Return (x, y) of the center of cell containing provided text 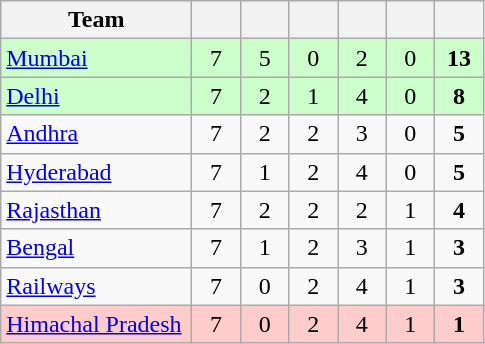
Team (96, 20)
13 (460, 58)
Hyderabad (96, 172)
Railways (96, 286)
Mumbai (96, 58)
Bengal (96, 248)
Himachal Pradesh (96, 324)
Rajasthan (96, 210)
8 (460, 96)
Delhi (96, 96)
Andhra (96, 134)
